Search for the cell housing the specified text and yield its (X, Y) center coordinate. 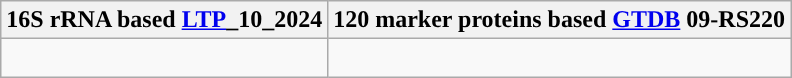
16S rRNA based LTP_10_2024 (164, 20)
120 marker proteins based GTDB 09-RS220 (560, 20)
